Return the [X, Y] coordinate for the center point of the cell that contains the specified text.  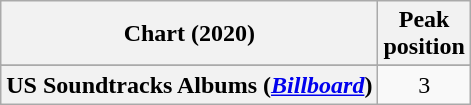
Chart (2020) [190, 34]
US Soundtracks Albums (Billboard) [190, 85]
Peakposition [424, 34]
3 [424, 85]
